Identify which cell holds the provided text, then report its [x, y] central coordinate. 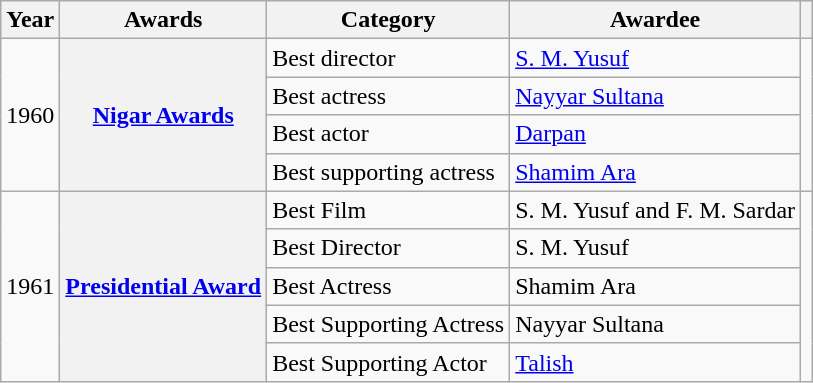
Awardee [656, 20]
Talish [656, 362]
Darpan [656, 134]
Best supporting actress [388, 172]
Best director [388, 58]
Best Actress [388, 286]
Best Supporting Actor [388, 362]
Nigar Awards [164, 115]
1961 [30, 286]
Best actress [388, 96]
S. M. Yusuf and F. M. Sardar [656, 210]
Category [388, 20]
Best actor [388, 134]
Best Supporting Actress [388, 324]
1960 [30, 115]
Presidential Award [164, 286]
Best Film [388, 210]
Year [30, 20]
Best Director [388, 248]
Awards [164, 20]
